Extract the [x, y] coordinate from the center of the cell holding the provided text.  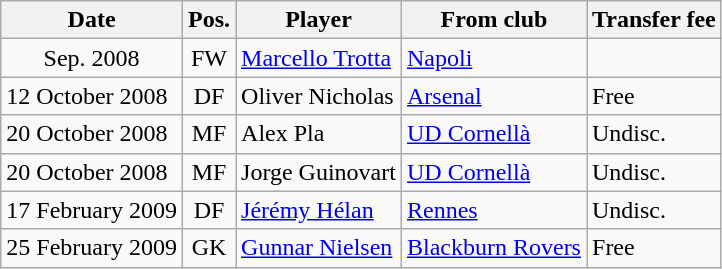
FW [208, 58]
Jorge Guinovart [319, 172]
Sep. 2008 [92, 58]
Rennes [494, 210]
GK [208, 248]
Jérémy Hélan [319, 210]
Alex Pla [319, 134]
12 October 2008 [92, 96]
From club [494, 20]
Blackburn Rovers [494, 248]
Date [92, 20]
Transfer fee [654, 20]
Gunnar Nielsen [319, 248]
17 February 2009 [92, 210]
Pos. [208, 20]
Napoli [494, 58]
25 February 2009 [92, 248]
Arsenal [494, 96]
Oliver Nicholas [319, 96]
Player [319, 20]
Marcello Trotta [319, 58]
